Locate the cell with the specified text and output its [X, Y] center coordinate. 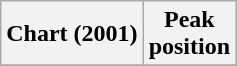
Peakposition [189, 34]
Chart (2001) [72, 34]
